For the text-containing cell, return its midpoint in (x, y) coordinate format. 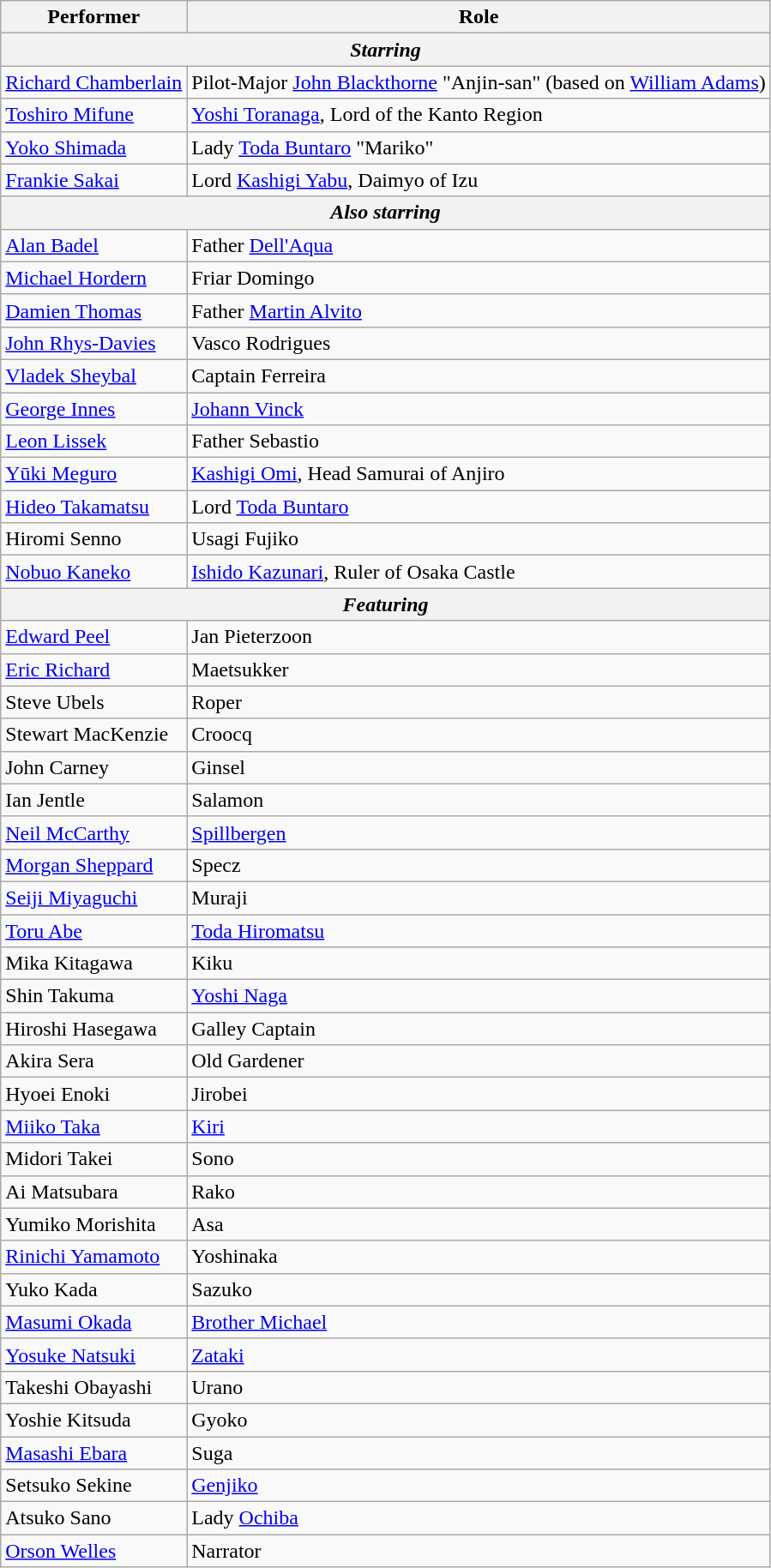
Narrator (479, 1551)
Maetsukker (479, 670)
Pilot-Major John Blackthorne "Anjin-san" (based on William Adams) (479, 82)
Orson Welles (94, 1551)
Vasco Rodrigues (479, 343)
Nobuo Kaneko (94, 572)
Alan Badel (94, 245)
Damien Thomas (94, 310)
Shin Takuma (94, 996)
Usagi Fujiko (479, 539)
Ginsel (479, 767)
Yosuke Natsuki (94, 1355)
Atsuko Sano (94, 1518)
Midori Takei (94, 1159)
Frankie Sakai (94, 180)
Seiji Miyaguchi (94, 898)
Miiko Taka (94, 1126)
Father Sebastio (479, 442)
Genjiko (479, 1486)
Kashigi Omi, Head Samurai of Anjiro (479, 474)
Jirobei (479, 1094)
Johann Vinck (479, 409)
Gyoko (479, 1420)
Eric Richard (94, 670)
Friar Domingo (479, 278)
Masumi Okada (94, 1322)
Croocq (479, 735)
Rinichi Yamamoto (94, 1257)
Edward Peel (94, 637)
Yoko Shimada (94, 147)
Galley Captain (479, 1029)
Yuko Kada (94, 1289)
Hiromi Senno (94, 539)
Specz (479, 865)
Sono (479, 1159)
Hideo Takamatsu (94, 507)
Performer (94, 17)
Yoshi Toranaga, Lord of the Kanto Region (479, 115)
Jan Pieterzoon (479, 637)
Toru Abe (94, 930)
Featuring (386, 604)
Yoshi Naga (479, 996)
Setsuko Sekine (94, 1486)
Morgan Sheppard (94, 865)
John Carney (94, 767)
Rako (479, 1192)
Steve Ubels (94, 702)
Lord Toda Buntaro (479, 507)
Kiku (479, 964)
Sazuko (479, 1289)
Starring (386, 50)
Ai Matsubara (94, 1192)
Zataki (479, 1355)
Yoshie Kitsuda (94, 1420)
Toda Hiromatsu (479, 930)
Hyoei Enoki (94, 1094)
Akira Sera (94, 1061)
Lady Ochiba (479, 1518)
Leon Lissek (94, 442)
Masashi Ebara (94, 1453)
Hiroshi Hasegawa (94, 1029)
Captain Ferreira (479, 375)
Lord Kashigi Yabu, Daimyo of Izu (479, 180)
Yūki Meguro (94, 474)
Urano (479, 1387)
Asa (479, 1224)
Salamon (479, 800)
Lady Toda Buntaro "Mariko" (479, 147)
Old Gardener (479, 1061)
Role (479, 17)
Ishido Kazunari, Ruler of Osaka Castle (479, 572)
Yumiko Morishita (94, 1224)
Father Dell'Aqua (479, 245)
Yoshinaka (479, 1257)
Spillbergen (479, 832)
John Rhys-Davies (94, 343)
Neil McCarthy (94, 832)
Father Martin Alvito (479, 310)
Muraji (479, 898)
Brother Michael (479, 1322)
Mika Kitagawa (94, 964)
Stewart MacKenzie (94, 735)
Takeshi Obayashi (94, 1387)
Also starring (386, 213)
Suga (479, 1453)
Ian Jentle (94, 800)
Toshiro Mifune (94, 115)
Vladek Sheybal (94, 375)
George Innes (94, 409)
Richard Chamberlain (94, 82)
Michael Hordern (94, 278)
Roper (479, 702)
Kiri (479, 1126)
